Output the [x, y] coordinate of the center of the cell containing the given text.  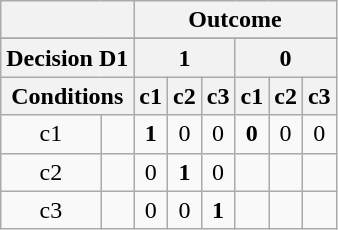
Outcome [235, 20]
Conditions [68, 96]
Decision D1 [68, 58]
